Scan for the cell matching the given text and deliver its [X, Y] coordinate at center. 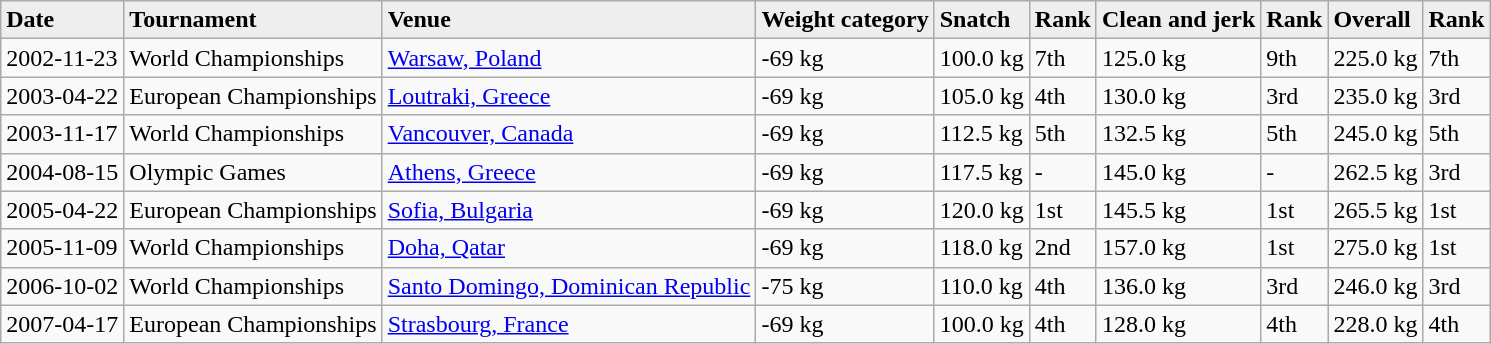
2003-04-22 [62, 96]
2003-11-17 [62, 134]
118.0 kg [982, 248]
2004-08-15 [62, 172]
2002-11-23 [62, 58]
Vancouver, Canada [569, 134]
9th [1294, 58]
2nd [1062, 248]
Snatch [982, 20]
128.0 kg [1178, 324]
2007-04-17 [62, 324]
2005-11-09 [62, 248]
235.0 kg [1376, 96]
112.5 kg [982, 134]
Loutraki, Greece [569, 96]
Date [62, 20]
2006-10-02 [62, 286]
Venue [569, 20]
105.0 kg [982, 96]
246.0 kg [1376, 286]
130.0 kg [1178, 96]
Strasbourg, France [569, 324]
245.0 kg [1376, 134]
Clean and jerk [1178, 20]
265.5 kg [1376, 210]
228.0 kg [1376, 324]
132.5 kg [1178, 134]
Overall [1376, 20]
110.0 kg [982, 286]
Tournament [253, 20]
125.0 kg [1178, 58]
Warsaw, Poland [569, 58]
262.5 kg [1376, 172]
120.0 kg [982, 210]
225.0 kg [1376, 58]
2005-04-22 [62, 210]
-75 kg [845, 286]
Doha, Qatar [569, 248]
Olympic Games [253, 172]
145.0 kg [1178, 172]
Sofia, Bulgaria [569, 210]
145.5 kg [1178, 210]
Santo Domingo, Dominican Republic [569, 286]
275.0 kg [1376, 248]
157.0 kg [1178, 248]
Athens, Greece [569, 172]
Weight category [845, 20]
136.0 kg [1178, 286]
117.5 kg [982, 172]
